Find where the given text appears and provide that cell's center as (X, Y) coordinate. 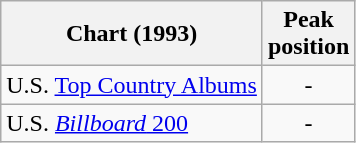
Chart (1993) (132, 34)
U.S. Billboard 200 (132, 123)
U.S. Top Country Albums (132, 85)
Peakposition (308, 34)
